Locate the cell with the specified text and output its [X, Y] center coordinate. 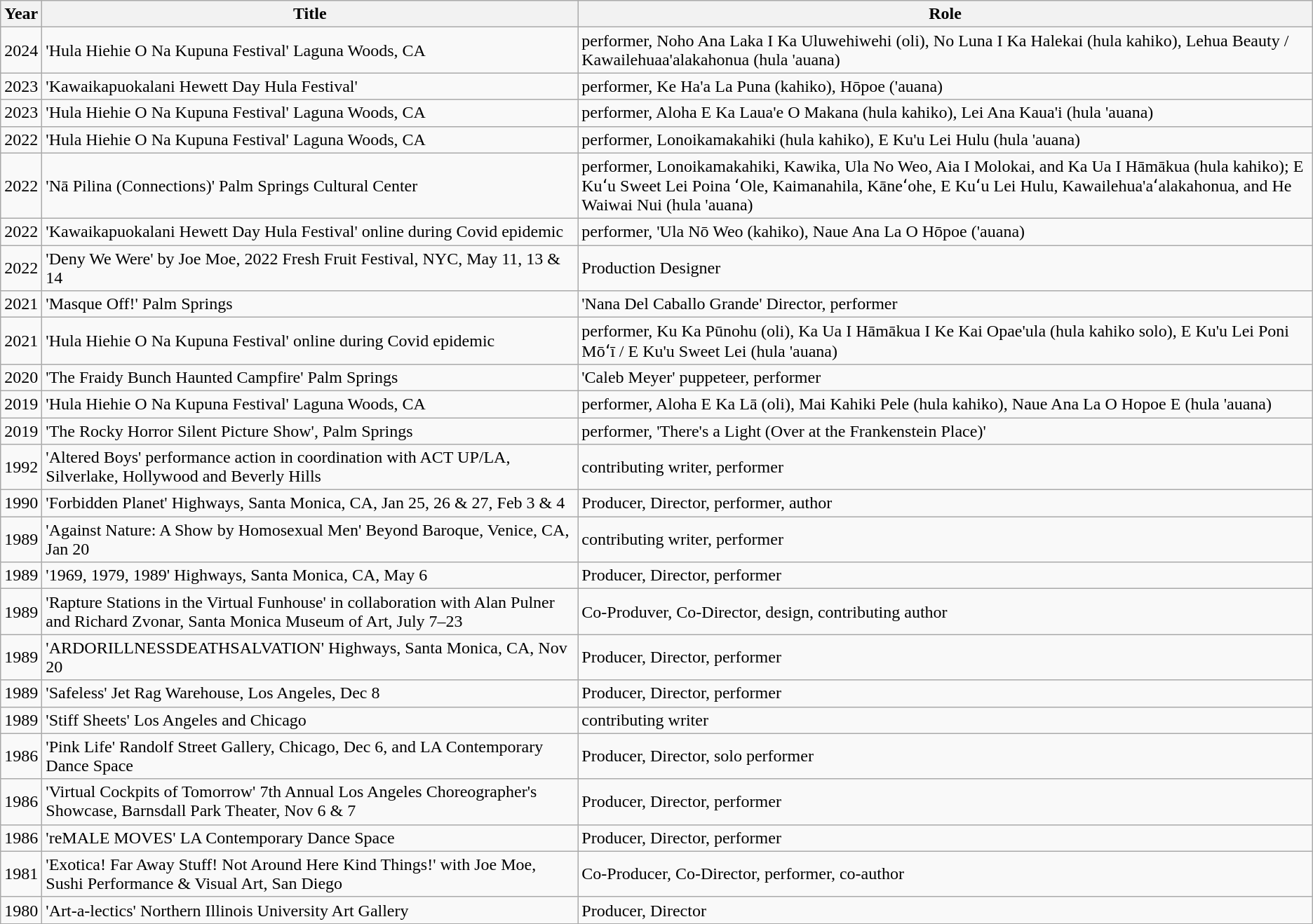
'Safeless' Jet Rag Warehouse, Los Angeles, Dec 8 [310, 693]
Producer, Director [945, 910]
Co-Producer, Co-Director, performer, co-author [945, 874]
1992 [21, 467]
'Forbidden Planet' Highways, Santa Monica, CA, Jan 25, 26 & 27, Feb 3 & 4 [310, 503]
performer, Aloha E Ka Laua'e O Makana (hula kahiko), Lei Ana Kaua'i (hula 'auana) [945, 113]
'Exotica! Far Away Stuff! Not Around Here Kind Things!' with Joe Moe, Sushi Performance & Visual Art, San Diego [310, 874]
performer, Aloha E Ka Lā (oli), Mai Kahiki Pele (hula kahiko), Naue Ana La O Hopoe E (hula 'auana) [945, 404]
'ARDORILLNESSDEATHSALVATION' Highways, Santa Monica, CA, Nov 20 [310, 658]
'Masque Off!' Palm Springs [310, 304]
'Art-a-lectics' Northern Illinois University Art Gallery [310, 910]
'reMALE MOVES' LA Contemporary Dance Space [310, 838]
Co-Produver, Co-Director, design, contributing author [945, 611]
2024 [21, 50]
performer, Ku Ka Pūnohu (oli), Ka Ua I Hāmākua I Ke Kai Opae'ula (hula kahiko solo), E Ku'u Lei Poni Mōʻī / E Ku'u Sweet Lei (hula 'auana) [945, 341]
'Kawaikapuokalani Hewett Day Hula Festival' [310, 86]
'The Fraidy Bunch Haunted Campfire' Palm Springs [310, 377]
'Altered Boys' performance action in coordination with ACT UP/LA, Silverlake, Hollywood and Beverly Hills [310, 467]
1980 [21, 910]
'Deny We Were' by Joe Moe, 2022 Fresh Fruit Festival, NYC, May 11, 13 & 14 [310, 268]
'Nā Pilina (Connections)' Palm Springs Cultural Center [310, 186]
performer, Lonoikamakahiki (hula kahiko), E Ku'u Lei Hulu (hula 'auana) [945, 140]
1990 [21, 503]
Producer, Director, performer, author [945, 503]
1981 [21, 874]
performer, 'Ula Nō Weo (kahiko), Naue Ana La O Hōpoe ('auana) [945, 232]
'Caleb Meyer' puppeteer, performer [945, 377]
'Hula Hiehie O Na Kupuna Festival' online during Covid epidemic [310, 341]
'1969, 1979, 1989' Highways, Santa Monica, CA, May 6 [310, 576]
'Rapture Stations in the Virtual Funhouse' in collaboration with Alan Pulner and Richard Zvonar, Santa Monica Museum of Art, July 7–23 [310, 611]
contributing writer [945, 720]
performer, Ke Ha'a La Puna (kahiko), Hōpoe ('auana) [945, 86]
Role [945, 14]
'Pink Life' Randolf Street Gallery, Chicago, Dec 6, and LA Contemporary Dance Space [310, 756]
Title [310, 14]
'Nana Del Caballo Grande' Director, performer [945, 304]
'Virtual Cockpits of Tomorrow' 7th Annual Los Angeles Choreographer's Showcase, Barnsdall Park Theater, Nov 6 & 7 [310, 802]
'The Rocky Horror Silent Picture Show', Palm Springs [310, 431]
performer, 'There's a Light (Over at the Frankenstein Place)' [945, 431]
performer, Noho Ana Laka I Ka Uluwehiwehi (oli), No Luna I Ka Halekai (hula kahiko), Lehua Beauty / Kawailehuaa'alakahonua (hula 'auana) [945, 50]
'Kawaikapuokalani Hewett Day Hula Festival' online during Covid epidemic [310, 232]
'Stiff Sheets' Los Angeles and Chicago [310, 720]
Production Designer [945, 268]
Producer, Director, solo performer [945, 756]
2020 [21, 377]
Year [21, 14]
'Against Nature: A Show by Homosexual Men' Beyond Baroque, Venice, CA, Jan 20 [310, 540]
